Identify which cell holds the provided text, then report its (X, Y) central coordinate. 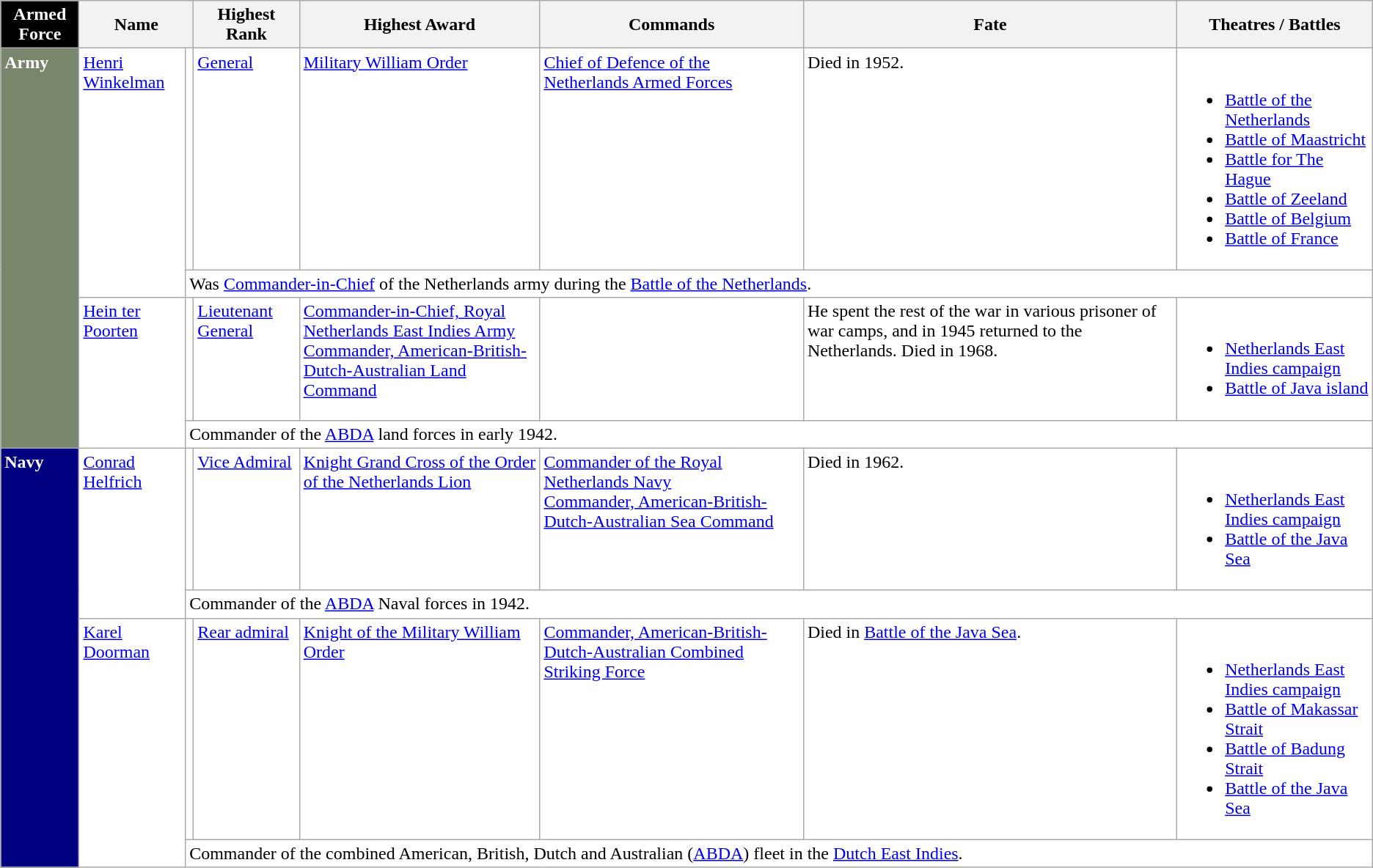
Armed Force (40, 25)
General (246, 159)
Lieutenant General (246, 359)
Navy (40, 658)
Netherlands East Indies campaignBattle of the Java Sea (1275, 519)
Army (40, 248)
Commander, American-British-Dutch-Australian Combined Striking Force (672, 729)
Knight Grand Cross of the Order of the Netherlands Lion (420, 519)
Netherlands East Indies campaignBattle of Makassar StraitBattle of Badung StraitBattle of the Java Sea (1275, 729)
Commander of the ABDA land forces in early 1942. (779, 434)
Knight of the Military William Order (420, 729)
Died in Battle of the Java Sea. (990, 729)
Commander-in-Chief, Royal Netherlands East Indies ArmyCommander, American-British-Dutch-Australian Land Command (420, 359)
Died in 1962. (990, 519)
Highest Rank (246, 25)
Commander of the Royal Netherlands NavyCommander, American-British-Dutch-Australian Sea Command (672, 519)
Vice Admiral (246, 519)
Died in 1952. (990, 159)
Battle of the NetherlandsBattle of MaastrichtBattle for The HagueBattle of ZeelandBattle of BelgiumBattle of France (1275, 159)
Conrad Helfrich (132, 533)
Military William Order (420, 159)
He spent the rest of the war in various prisoner of war camps, and in 1945 returned to the Netherlands. Died in 1968. (990, 359)
Karel Doorman (132, 743)
Hein ter Poorten (132, 372)
Commander of the combined American, British, Dutch and Australian (ABDA) fleet in the Dutch East Indies. (779, 853)
Netherlands East Indies campaignBattle of Java island (1275, 359)
Name (136, 25)
Henri Winkelman (132, 173)
Rear admiral (246, 729)
Commander of the ABDA Naval forces in 1942. (779, 604)
Was Commander-in-Chief of the Netherlands army during the Battle of the Netherlands. (779, 284)
Highest Award (420, 25)
Chief of Defence of the Netherlands Armed Forces (672, 159)
Theatres / Battles (1275, 25)
Commands (672, 25)
Fate (990, 25)
